Detect which cell encompasses the target text, then output its [X, Y] center coordinate. 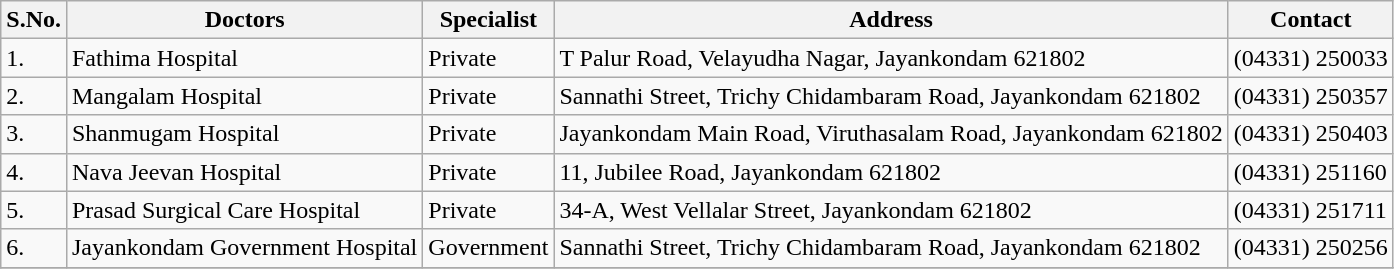
Mangalam Hospital [244, 96]
Nava Jeevan Hospital [244, 172]
Doctors [244, 20]
Contact [1310, 20]
Prasad Surgical Care Hospital [244, 210]
S.No. [34, 20]
(04331) 250357 [1310, 96]
T Palur Road, Velayudha Nagar, Jayankondam 621802 [891, 58]
Government [488, 248]
Jayankondam Government Hospital [244, 248]
11, Jubilee Road, Jayankondam 621802 [891, 172]
Jayankondam Main Road, Viruthasalam Road, Jayankondam 621802 [891, 134]
Fathima Hospital [244, 58]
Specialist [488, 20]
1. [34, 58]
Shanmugam Hospital [244, 134]
(04331) 250403 [1310, 134]
6. [34, 248]
2. [34, 96]
(04331) 251711 [1310, 210]
4. [34, 172]
Address [891, 20]
(04331) 250256 [1310, 248]
3. [34, 134]
34-A, West Vellalar Street, Jayankondam 621802 [891, 210]
(04331) 250033 [1310, 58]
(04331) 251160 [1310, 172]
5. [34, 210]
